Output the (x, y) coordinate of the center of the cell containing the given text.  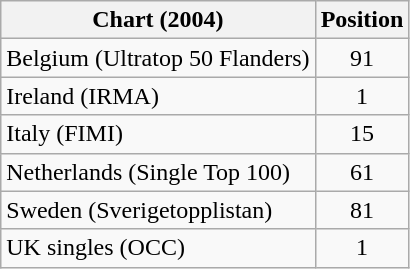
Ireland (IRMA) (158, 96)
Position (362, 20)
Netherlands (Single Top 100) (158, 172)
UK singles (OCC) (158, 248)
61 (362, 172)
Italy (FIMI) (158, 134)
Chart (2004) (158, 20)
Sweden (Sverigetopplistan) (158, 210)
81 (362, 210)
15 (362, 134)
91 (362, 58)
Belgium (Ultratop 50 Flanders) (158, 58)
